Identify which cell holds the provided text, then report its [X, Y] central coordinate. 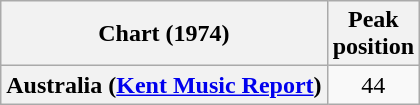
44 [373, 85]
Peakposition [373, 34]
Australia (Kent Music Report) [164, 85]
Chart (1974) [164, 34]
